Find where the given text appears and provide that cell's center as (X, Y) coordinate. 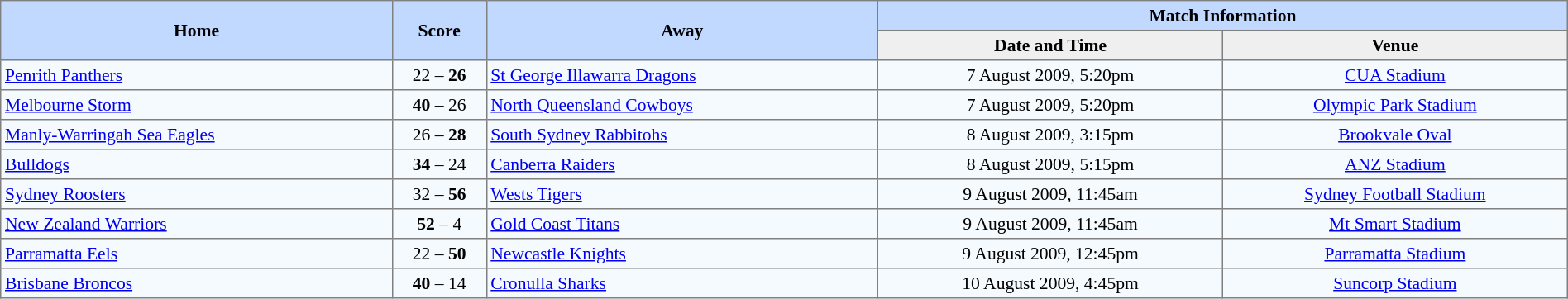
Cronulla Sharks (682, 283)
9 August 2009, 12:45pm (1050, 254)
North Queensland Cowboys (682, 105)
Sydney Roosters (197, 194)
Penrith Panthers (197, 75)
South Sydney Rabbitohs (682, 135)
22 – 26 (439, 75)
Mt Smart Stadium (1394, 224)
Date and Time (1050, 45)
Canberra Raiders (682, 164)
Brookvale Oval (1394, 135)
Melbourne Storm (197, 105)
Wests Tigers (682, 194)
Match Information (1223, 16)
22 – 50 (439, 254)
Parramatta Stadium (1394, 254)
Score (439, 31)
Manly-Warringah Sea Eagles (197, 135)
52 – 4 (439, 224)
ANZ Stadium (1394, 164)
New Zealand Warriors (197, 224)
Venue (1394, 45)
8 August 2009, 3:15pm (1050, 135)
CUA Stadium (1394, 75)
32 – 56 (439, 194)
40 – 26 (439, 105)
Brisbane Broncos (197, 283)
Away (682, 31)
10 August 2009, 4:45pm (1050, 283)
Bulldogs (197, 164)
St George Illawarra Dragons (682, 75)
26 – 28 (439, 135)
Olympic Park Stadium (1394, 105)
Suncorp Stadium (1394, 283)
Parramatta Eels (197, 254)
34 – 24 (439, 164)
Home (197, 31)
8 August 2009, 5:15pm (1050, 164)
Sydney Football Stadium (1394, 194)
Gold Coast Titans (682, 224)
40 – 14 (439, 283)
Newcastle Knights (682, 254)
